Search for the cell housing the specified text and yield its [X, Y] center coordinate. 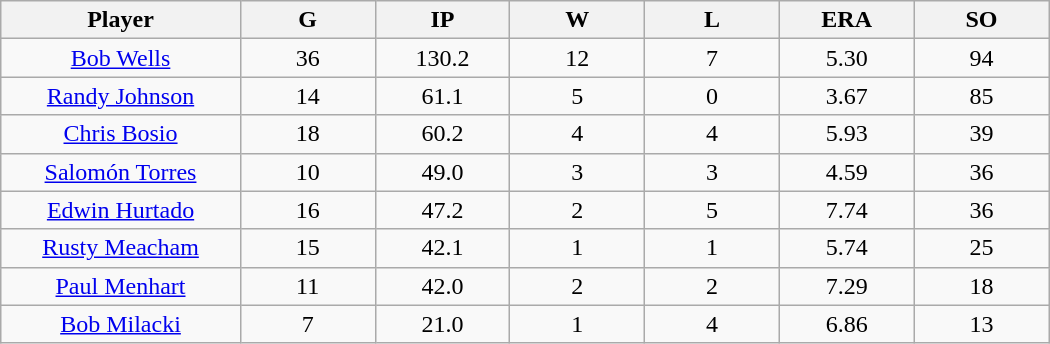
ERA [846, 20]
SO [982, 20]
5.30 [846, 58]
11 [308, 286]
16 [308, 210]
15 [308, 248]
42.0 [442, 286]
Salomón Torres [121, 172]
85 [982, 96]
IP [442, 20]
3.67 [846, 96]
Edwin Hurtado [121, 210]
G [308, 20]
39 [982, 134]
Chris Bosio [121, 134]
61.1 [442, 96]
25 [982, 248]
L [712, 20]
10 [308, 172]
Bob Wells [121, 58]
7.29 [846, 286]
0 [712, 96]
42.1 [442, 248]
130.2 [442, 58]
49.0 [442, 172]
60.2 [442, 134]
13 [982, 324]
Paul Menhart [121, 286]
7.74 [846, 210]
12 [578, 58]
Rusty Meacham [121, 248]
94 [982, 58]
5.93 [846, 134]
Randy Johnson [121, 96]
21.0 [442, 324]
W [578, 20]
Bob Milacki [121, 324]
5.74 [846, 248]
6.86 [846, 324]
14 [308, 96]
Player [121, 20]
4.59 [846, 172]
47.2 [442, 210]
